Find where the given text appears and provide that cell's center as [x, y] coordinate. 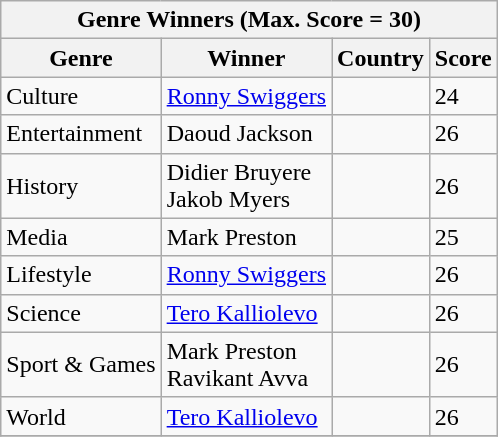
Genre Winners (Max. Score = 30) [249, 20]
24 [463, 96]
Score [463, 58]
World [81, 416]
Winner [246, 58]
History [81, 186]
Entertainment [81, 134]
Media [81, 237]
Mark Preston [246, 237]
Science [81, 313]
Daoud Jackson [246, 134]
Sport & Games [81, 364]
Country [381, 58]
Didier BruyereJakob Myers [246, 186]
Mark PrestonRavikant Avva [246, 364]
Genre [81, 58]
Lifestyle [81, 275]
25 [463, 237]
Culture [81, 96]
